Scan for the cell matching the given text and deliver its [X, Y] coordinate at center. 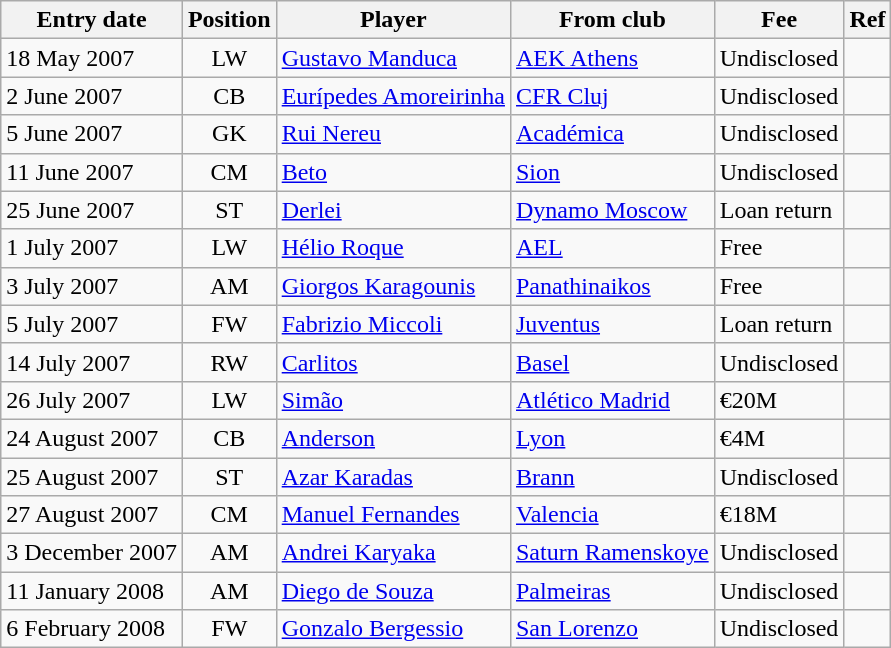
€20M [779, 400]
Rui Nereu [393, 134]
Ref [868, 20]
From club [612, 20]
Azar Karadas [393, 477]
26 July 2007 [92, 400]
18 May 2007 [92, 58]
11 January 2008 [92, 591]
€4M [779, 438]
AEK Athens [612, 58]
3 July 2007 [92, 286]
Player [393, 20]
Sion [612, 172]
Juventus [612, 324]
Eurípedes Amoreirinha [393, 96]
24 August 2007 [92, 438]
Simão [393, 400]
€18M [779, 515]
Anderson [393, 438]
Panathinaikos [612, 286]
Fee [779, 20]
2 June 2007 [92, 96]
Derlei [393, 210]
Saturn Ramenskoye [612, 553]
RW [229, 362]
Giorgos Karagounis [393, 286]
Entry date [92, 20]
11 June 2007 [92, 172]
Brann [612, 477]
Diego de Souza [393, 591]
Atlético Madrid [612, 400]
3 December 2007 [92, 553]
Basel [612, 362]
Gonzalo Bergessio [393, 629]
5 June 2007 [92, 134]
San Lorenzo [612, 629]
Valencia [612, 515]
Palmeiras [612, 591]
Beto [393, 172]
Manuel Fernandes [393, 515]
25 August 2007 [92, 477]
GK [229, 134]
14 July 2007 [92, 362]
Dynamo Moscow [612, 210]
Fabrizio Miccoli [393, 324]
Position [229, 20]
25 June 2007 [92, 210]
Carlitos [393, 362]
Académica [612, 134]
AEL [612, 248]
5 July 2007 [92, 324]
Andrei Karyaka [393, 553]
1 July 2007 [92, 248]
6 February 2008 [92, 629]
Lyon [612, 438]
27 August 2007 [92, 515]
Gustavo Manduca [393, 58]
Hélio Roque [393, 248]
CFR Cluj [612, 96]
